Extract the (x, y) coordinate from the center of the cell holding the provided text.  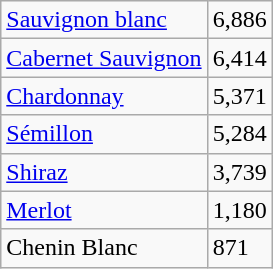
Chardonnay (104, 96)
Merlot (104, 210)
5,284 (240, 134)
871 (240, 248)
3,739 (240, 172)
Sémillon (104, 134)
Sauvignon blanc (104, 20)
6,414 (240, 58)
1,180 (240, 210)
Shiraz (104, 172)
Chenin Blanc (104, 248)
6,886 (240, 20)
Cabernet Sauvignon (104, 58)
5,371 (240, 96)
